From the cell containing the given text, extract its center point as (x, y) coordinate. 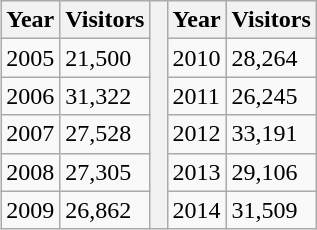
21,500 (105, 58)
27,305 (105, 172)
33,191 (271, 134)
2010 (196, 58)
26,862 (105, 210)
2012 (196, 134)
26,245 (271, 96)
31,509 (271, 210)
28,264 (271, 58)
29,106 (271, 172)
2014 (196, 210)
2006 (30, 96)
2007 (30, 134)
2013 (196, 172)
31,322 (105, 96)
2011 (196, 96)
2005 (30, 58)
2008 (30, 172)
27,528 (105, 134)
2009 (30, 210)
